Detect which cell encompasses the target text, then output its [x, y] center coordinate. 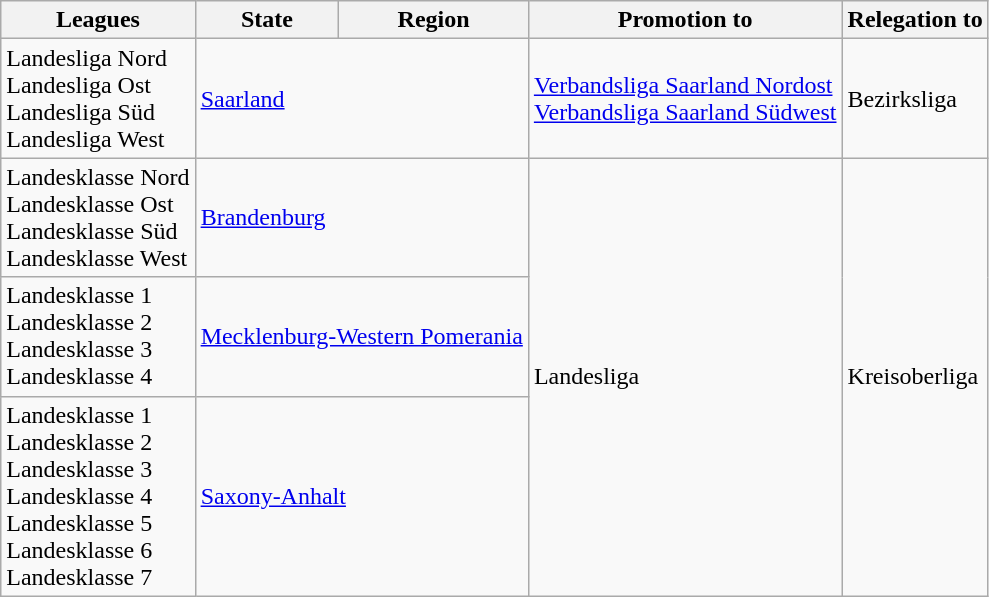
Landesklasse 1Landesklasse 2Landesklasse 3Landesklasse 4Landesklasse 5Landesklasse 6Landesklasse 7 [98, 496]
Bezirksliga [915, 98]
Landesklasse 1Landesklasse 2Landesklasse 3Landesklasse 4 [98, 336]
Brandenburg [362, 218]
Verbandsliga Saarland NordostVerbandsliga Saarland Südwest [685, 98]
Kreisoberliga [915, 377]
Saarland [362, 98]
Mecklenburg-Western Pomerania [362, 336]
Relegation to [915, 20]
Landesliga [685, 377]
Saxony-Anhalt [362, 496]
State [267, 20]
Promotion to [685, 20]
Landesklasse NordLandesklasse OstLandesklasse Süd Landesklasse West [98, 218]
Region [434, 20]
Leagues [98, 20]
Landesliga NordLandesliga OstLandesliga SüdLandesliga West [98, 98]
